Identify which cell holds the provided text, then report its (X, Y) central coordinate. 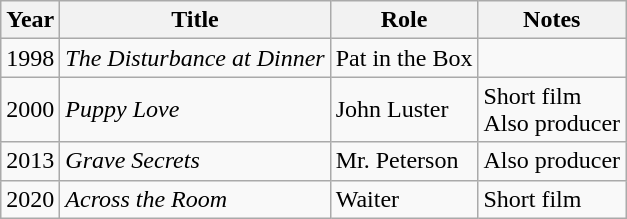
2000 (30, 110)
Grave Secrets (195, 161)
Role (404, 20)
2020 (30, 199)
The Disturbance at Dinner (195, 58)
Year (30, 20)
Short film (552, 199)
Also producer (552, 161)
Short filmAlso producer (552, 110)
John Luster (404, 110)
Waiter (404, 199)
Title (195, 20)
Pat in the Box (404, 58)
Mr. Peterson (404, 161)
1998 (30, 58)
Notes (552, 20)
Puppy Love (195, 110)
Across the Room (195, 199)
2013 (30, 161)
